Scan for the cell matching the given text and deliver its (X, Y) coordinate at center. 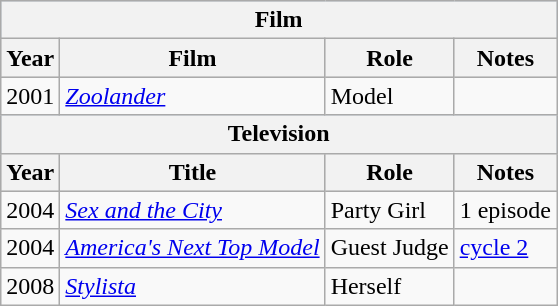
Model (390, 96)
Stylista (192, 286)
2001 (30, 96)
Guest Judge (390, 248)
America's Next Top Model (192, 248)
2008 (30, 286)
Sex and the City (192, 210)
cycle 2 (505, 248)
Title (192, 172)
Zoolander (192, 96)
1 episode (505, 210)
Party Girl (390, 210)
Television (279, 134)
Herself (390, 286)
